Extract the (x, y) coordinate from the center of the cell holding the provided text.  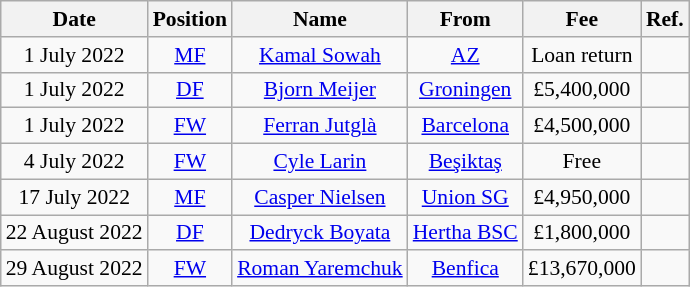
Roman Yaremchuk (320, 269)
£13,670,000 (582, 269)
29 August 2022 (74, 269)
Dedryck Boyata (320, 233)
Barcelona (466, 126)
Casper Nielsen (320, 197)
Ref. (665, 19)
AZ (466, 55)
17 July 2022 (74, 197)
Fee (582, 19)
4 July 2022 (74, 162)
£4,500,000 (582, 126)
£5,400,000 (582, 90)
Ferran Jutglà (320, 126)
Cyle Larin (320, 162)
Hertha BSC (466, 233)
Date (74, 19)
Groningen (466, 90)
Name (320, 19)
Benfica (466, 269)
From (466, 19)
22 August 2022 (74, 233)
Kamal Sowah (320, 55)
£1,800,000 (582, 233)
Union SG (466, 197)
Beşiktaş (466, 162)
Position (190, 19)
£4,950,000 (582, 197)
Loan return (582, 55)
Free (582, 162)
Bjorn Meijer (320, 90)
